Capture the cell that displays the provided text and extract its [X, Y] central coordinate. 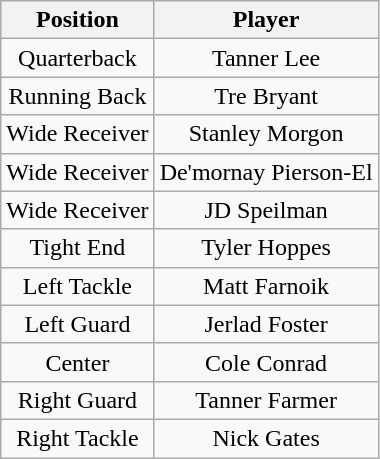
Tanner Lee [266, 58]
Stanley Morgon [266, 134]
Left Tackle [78, 286]
Tanner Farmer [266, 400]
JD Speilman [266, 210]
Right Guard [78, 400]
Player [266, 20]
Center [78, 362]
Cole Conrad [266, 362]
Right Tackle [78, 438]
Tight End [78, 248]
De'mornay Pierson-El [266, 172]
Quarterback [78, 58]
Nick Gates [266, 438]
Jerlad Foster [266, 324]
Matt Farnoik [266, 286]
Tre Bryant [266, 96]
Tyler Hoppes [266, 248]
Position [78, 20]
Running Back [78, 96]
Left Guard [78, 324]
